Provide the [X, Y] coordinate of the cell's center where the given text is located.  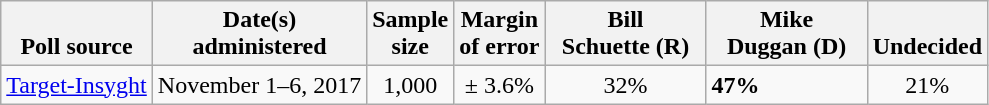
Marginof error [500, 34]
BillSchuette (R) [626, 34]
32% [626, 85]
MikeDuggan (D) [786, 34]
Target-Insyght [77, 85]
47% [786, 85]
1,000 [410, 85]
November 1–6, 2017 [259, 85]
Samplesize [410, 34]
21% [927, 85]
± 3.6% [500, 85]
Poll source [77, 34]
Undecided [927, 34]
Date(s)administered [259, 34]
